Capture the cell that displays the provided text and extract its (X, Y) central coordinate. 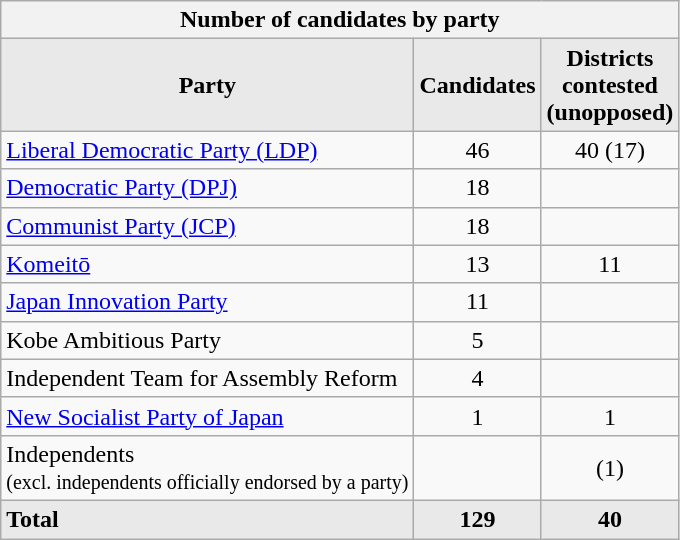
Japan Innovation Party (208, 302)
Democratic Party (DPJ) (208, 188)
Independents (excl. independents officially endorsed by a party) (208, 468)
Liberal Democratic Party (LDP) (208, 150)
13 (478, 264)
Number of candidates by party (340, 20)
Communist Party (JCP) (208, 226)
Komeitō (208, 264)
Candidates (478, 85)
Total (208, 519)
129 (478, 519)
(1) (610, 468)
New Socialist Party of Japan (208, 416)
Independent Team for Assembly Reform (208, 378)
46 (478, 150)
4 (478, 378)
Party (208, 85)
Kobe Ambitious Party (208, 340)
5 (478, 340)
Districtscontested(unopposed) (610, 85)
40 (610, 519)
40 (17) (610, 150)
